Output the [X, Y] coordinate of the center of the cell containing the given text.  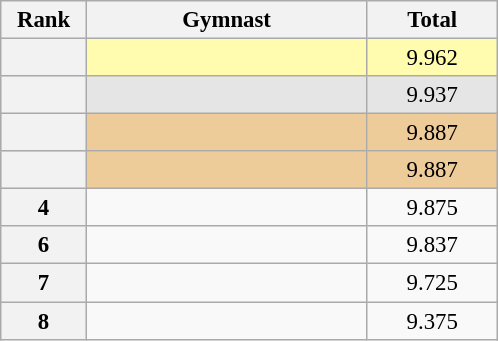
4 [44, 208]
6 [44, 245]
9.725 [432, 283]
9.937 [432, 95]
Total [432, 20]
9.375 [432, 321]
Gymnast [226, 20]
Rank [44, 20]
7 [44, 283]
8 [44, 321]
9.875 [432, 208]
9.837 [432, 245]
9.962 [432, 58]
